Scan for the cell matching the given text and deliver its (X, Y) coordinate at center. 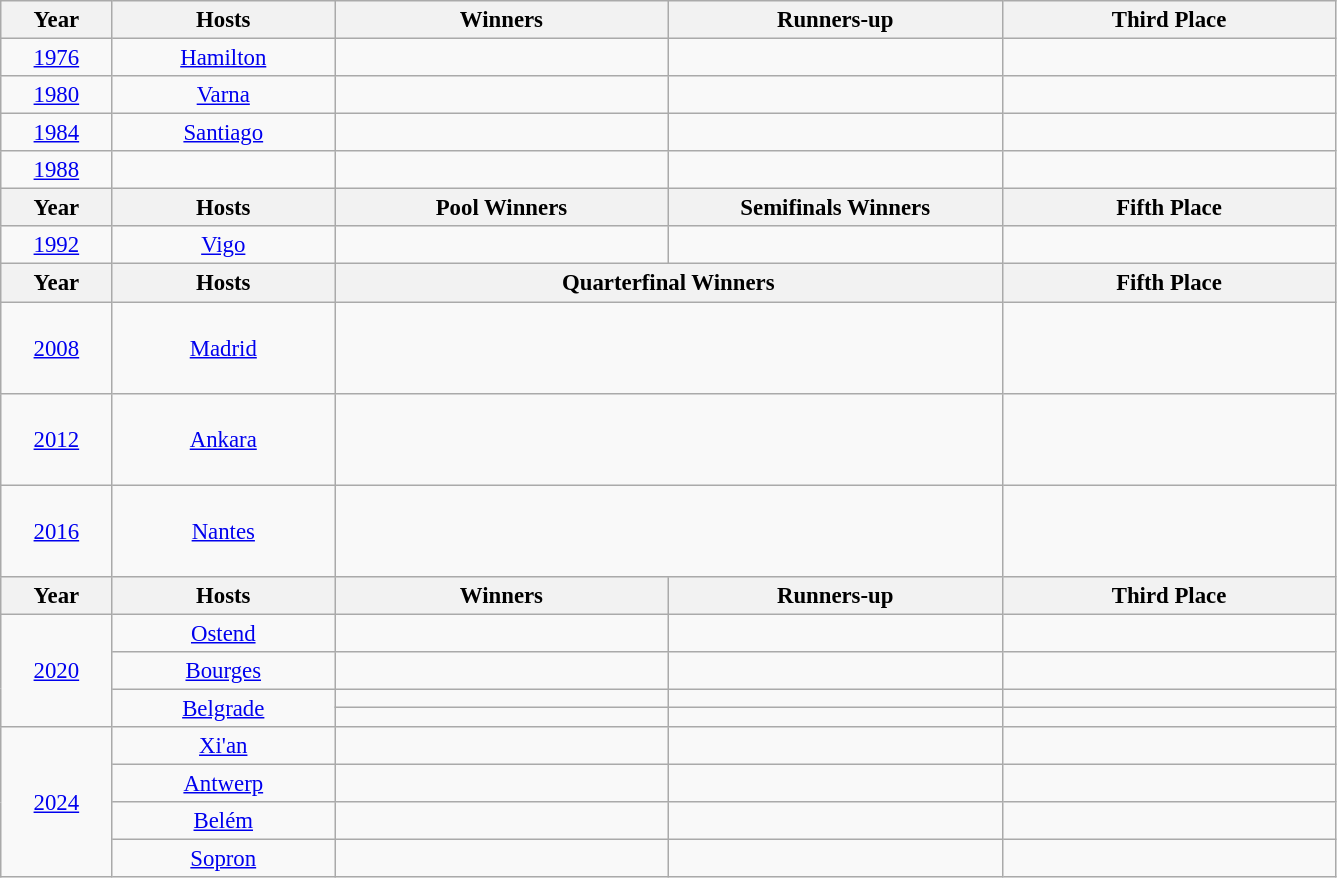
1988 (56, 170)
Antwerp (224, 783)
2008 (56, 348)
1980 (56, 95)
Belém (224, 821)
2016 (56, 531)
Varna (224, 95)
Sopron (224, 859)
Belgrade (224, 708)
1992 (56, 245)
2012 (56, 439)
Hamilton (224, 58)
Quarterfinal Winners (669, 283)
Bourges (224, 671)
Ankara (224, 439)
Pool Winners (502, 208)
1984 (56, 133)
Xi'an (224, 746)
Vigo (224, 245)
Madrid (224, 348)
Semifinals Winners (835, 208)
1976 (56, 58)
2020 (56, 670)
2024 (56, 802)
Ostend (224, 633)
Santiago (224, 133)
Nantes (224, 531)
